Determine the [x, y] coordinate at the center of the cell enclosing the given text.  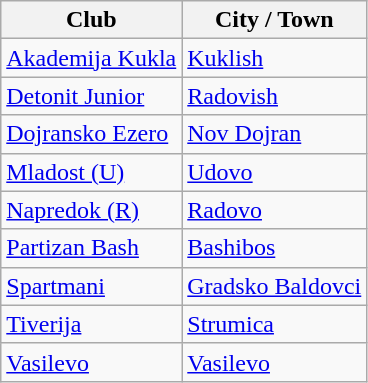
Mladost (U) [92, 172]
Napredok (R) [92, 210]
Akademija Kukla [92, 58]
Radovish [274, 96]
Strumica [274, 324]
Tiverija [92, 324]
Partizan Bash [92, 248]
Gradsko Baldovci [274, 286]
Radovo [274, 210]
Bashibos [274, 248]
Kuklish [274, 58]
Dojransko Ezero [92, 134]
Nov Dojran [274, 134]
City / Town [274, 20]
Club [92, 20]
Udovo [274, 172]
Spartmani [92, 286]
Detonit Junior [92, 96]
